Detect which cell encompasses the target text, then output its [X, Y] center coordinate. 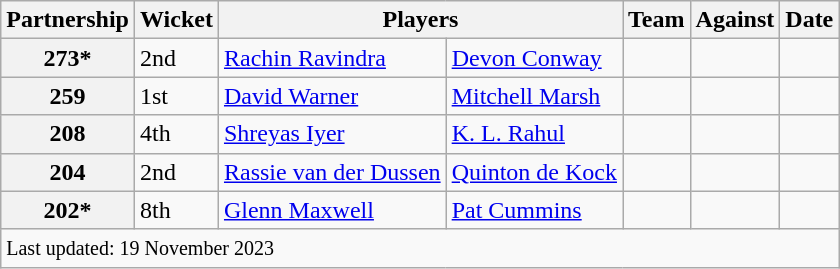
Rachin Ravindra [332, 58]
Glenn Maxwell [332, 210]
273* [68, 58]
Team [656, 20]
Against [735, 20]
Mitchell Marsh [534, 96]
Devon Conway [534, 58]
Pat Cummins [534, 210]
204 [68, 172]
4th [176, 134]
Quinton de Kock [534, 172]
Date [810, 20]
Shreyas Iyer [332, 134]
202* [68, 210]
Rassie van der Dussen [332, 172]
1st [176, 96]
Players [420, 20]
259 [68, 96]
8th [176, 210]
K. L. Rahul [534, 134]
David Warner [332, 96]
Wicket [176, 20]
Last updated: 19 November 2023 [420, 248]
Partnership [68, 20]
208 [68, 134]
